Identify which cell holds the provided text, then report its [X, Y] central coordinate. 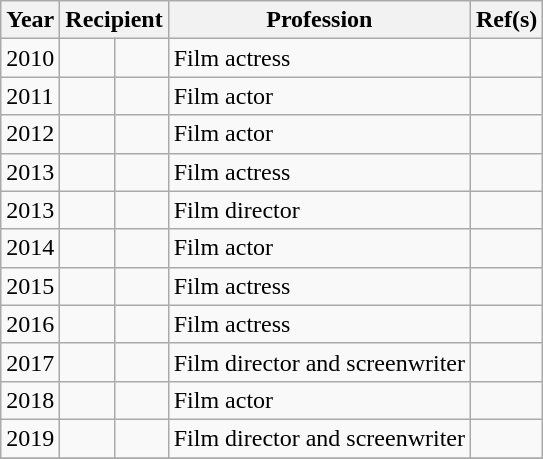
2016 [30, 324]
2015 [30, 286]
Film director [319, 210]
Recipient [114, 20]
2019 [30, 438]
2012 [30, 134]
2010 [30, 58]
2011 [30, 96]
2014 [30, 248]
Profession [319, 20]
Year [30, 20]
2018 [30, 400]
2017 [30, 362]
Ref(s) [506, 20]
